Search for the cell housing the specified text and yield its (x, y) center coordinate. 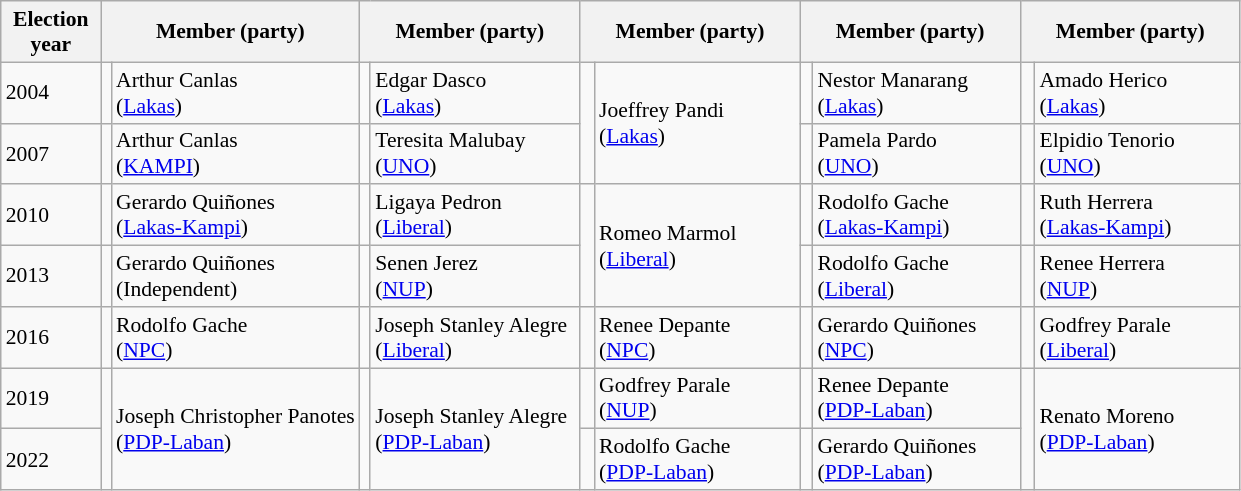
Gerardo Quiñones(PDP-Laban) (916, 460)
Renee Depante(PDP-Laban) (916, 398)
Rodolfo Gache(NPC) (236, 338)
Gerardo Quiñones(Lakas-Kampi) (236, 216)
Joseph Stanley Alegre(PDP-Laban) (475, 429)
Joeffrey Pandi(Lakas) (697, 123)
2013 (51, 276)
2004 (51, 92)
2016 (51, 338)
Godfrey Parale(Liberal) (1137, 338)
Godfrey Parale(NUP) (697, 398)
Electionyear (51, 32)
2019 (51, 398)
Gerardo Quiñones(Independent) (236, 276)
Teresita Malubay(UNO) (475, 154)
2010 (51, 216)
Gerardo Quiñones(NPC) (916, 338)
Edgar Dasco(Lakas) (475, 92)
Renee Herrera(NUP) (1137, 276)
2022 (51, 460)
Joseph Stanley Alegre(Liberal) (475, 338)
Arthur Canlas(Lakas) (236, 92)
Amado Herico(Lakas) (1137, 92)
Ruth Herrera(Lakas-Kampi) (1137, 216)
Pamela Pardo(UNO) (916, 154)
Rodolfo Gache(PDP-Laban) (697, 460)
Rodolfo Gache(Liberal) (916, 276)
Romeo Marmol(Liberal) (697, 246)
Elpidio Tenorio(UNO) (1137, 154)
Senen Jerez(NUP) (475, 276)
Renee Depante(NPC) (697, 338)
Nestor Manarang(Lakas) (916, 92)
Renato Moreno(PDP-Laban) (1137, 429)
Ligaya Pedron(Liberal) (475, 216)
2007 (51, 154)
Arthur Canlas(KAMPI) (236, 154)
Joseph Christopher Panotes(PDP-Laban) (236, 429)
Rodolfo Gache(Lakas-Kampi) (916, 216)
